Determine the [x, y] coordinate at the center of the cell enclosing the given text.  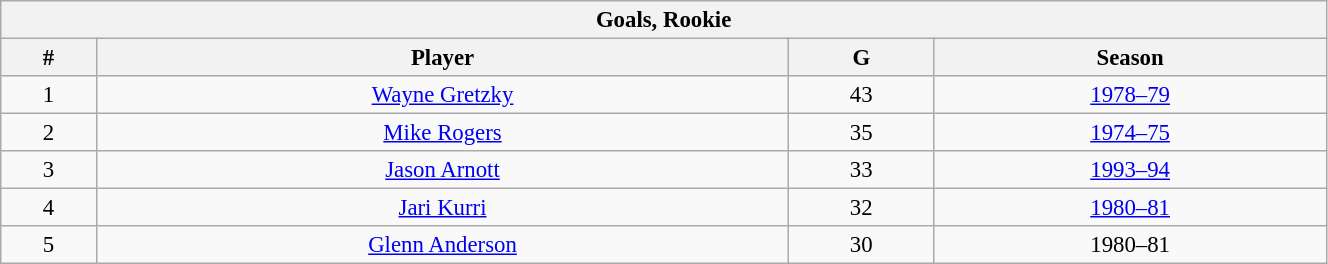
Jari Kurri [442, 208]
1978–79 [1130, 95]
3 [49, 170]
Player [442, 58]
Jason Arnott [442, 170]
2 [49, 133]
43 [862, 95]
5 [49, 245]
Goals, Rookie [664, 20]
1974–75 [1130, 133]
4 [49, 208]
1 [49, 95]
Season [1130, 58]
30 [862, 245]
35 [862, 133]
1993–94 [1130, 170]
# [49, 58]
33 [862, 170]
Glenn Anderson [442, 245]
32 [862, 208]
Wayne Gretzky [442, 95]
G [862, 58]
Mike Rogers [442, 133]
